Locate the cell with the specified text and output its (X, Y) center coordinate. 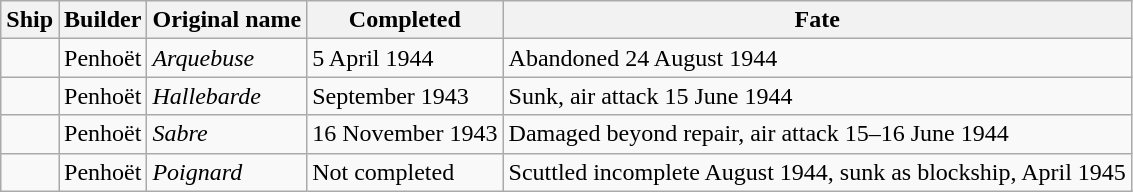
Poignard (227, 172)
September 1943 (405, 96)
Builder (103, 20)
5 April 1944 (405, 58)
16 November 1943 (405, 134)
Sabre (227, 134)
Sunk, air attack 15 June 1944 (817, 96)
Fate (817, 20)
Original name (227, 20)
Completed (405, 20)
Damaged beyond repair, air attack 15–16 June 1944 (817, 134)
Abandoned 24 August 1944 (817, 58)
Not completed (405, 172)
Arquebuse (227, 58)
Scuttled incomplete August 1944, sunk as blockship, April 1945 (817, 172)
Ship (30, 20)
Hallebarde (227, 96)
